Extract the [x, y] coordinate from the center of the cell holding the provided text.  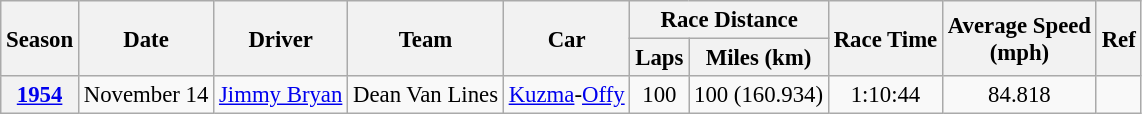
Average Speed(mph) [1020, 38]
Miles (km) [759, 58]
Team [426, 38]
100 [660, 95]
Race Time [885, 38]
Date [146, 38]
Jimmy Bryan [281, 95]
84.818 [1020, 95]
Race Distance [729, 20]
Ref [1118, 38]
Driver [281, 38]
1954 [40, 95]
November 14 [146, 95]
Kuzma-Offy [566, 95]
100 (160.934) [759, 95]
Dean Van Lines [426, 95]
Car [566, 38]
Season [40, 38]
Laps [660, 58]
1:10:44 [885, 95]
